Find where the given text appears and provide that cell's center as (x, y) coordinate. 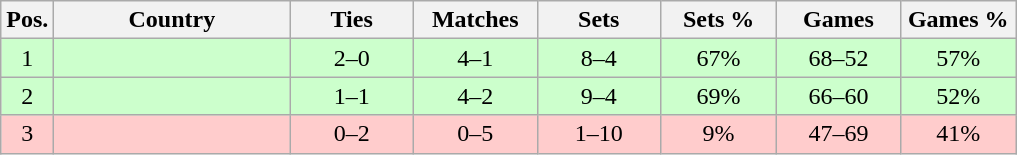
9% (719, 134)
Matches (475, 20)
1–1 (352, 96)
Games % (958, 20)
Games (839, 20)
3 (28, 134)
Ties (352, 20)
67% (719, 58)
Country (172, 20)
Sets % (719, 20)
41% (958, 134)
2–0 (352, 58)
Pos. (28, 20)
Sets (599, 20)
0–2 (352, 134)
66–60 (839, 96)
4–2 (475, 96)
47–69 (839, 134)
8–4 (599, 58)
1–10 (599, 134)
0–5 (475, 134)
52% (958, 96)
68–52 (839, 58)
57% (958, 58)
2 (28, 96)
9–4 (599, 96)
1 (28, 58)
69% (719, 96)
4–1 (475, 58)
